From the cell containing the given text, extract its center point as (x, y) coordinate. 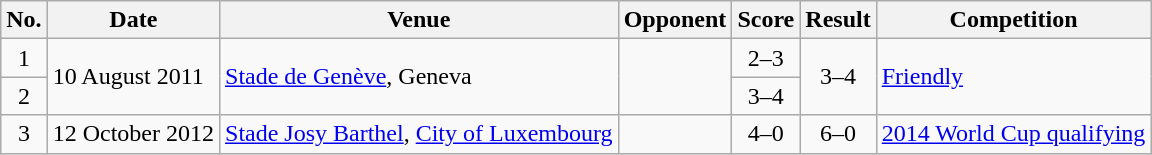
6–0 (838, 134)
No. (24, 20)
10 August 2011 (133, 77)
12 October 2012 (133, 134)
Result (838, 20)
2–3 (766, 58)
Venue (420, 20)
4–0 (766, 134)
Date (133, 20)
Friendly (1014, 77)
Opponent (675, 20)
2 (24, 96)
3 (24, 134)
Score (766, 20)
2014 World Cup qualifying (1014, 134)
Stade de Genève, Geneva (420, 77)
Stade Josy Barthel, City of Luxembourg (420, 134)
Competition (1014, 20)
1 (24, 58)
